Detect which cell encompasses the target text, then output its [x, y] center coordinate. 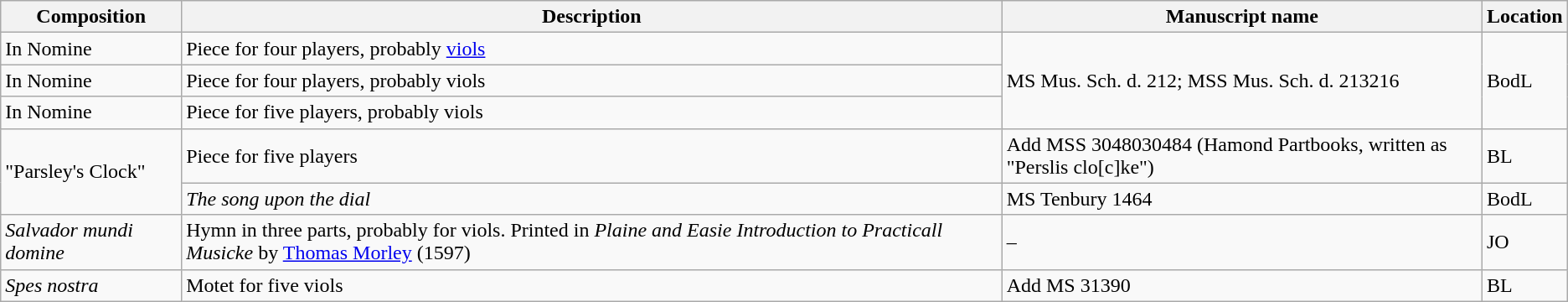
Composition [91, 17]
Hymn in three parts, probably for viols. Printed in Plaine and Easie Introduction to Practicall Musicke by Thomas Morley (1597) [591, 242]
Description [591, 17]
"Parsley's Clock" [91, 171]
JO [1524, 242]
Add MS 31390 [1241, 285]
Location [1524, 17]
Piece for five players, probably viols [591, 112]
Piece for five players [591, 156]
Motet for five viols [591, 285]
MS Mus. Sch. d. 212; MSS Mus. Sch. d. 213216 [1241, 81]
Salvador mundi domine [91, 242]
The song upon the dial [591, 199]
Add MSS 3048030484 (Hamond Partbooks, written as "Perslis clo[c]ke") [1241, 156]
Manuscript name [1241, 17]
– [1241, 242]
MS Tenbury 1464 [1241, 199]
Spes nostra [91, 285]
